Determine the [x, y] coordinate at the center of the cell enclosing the given text.  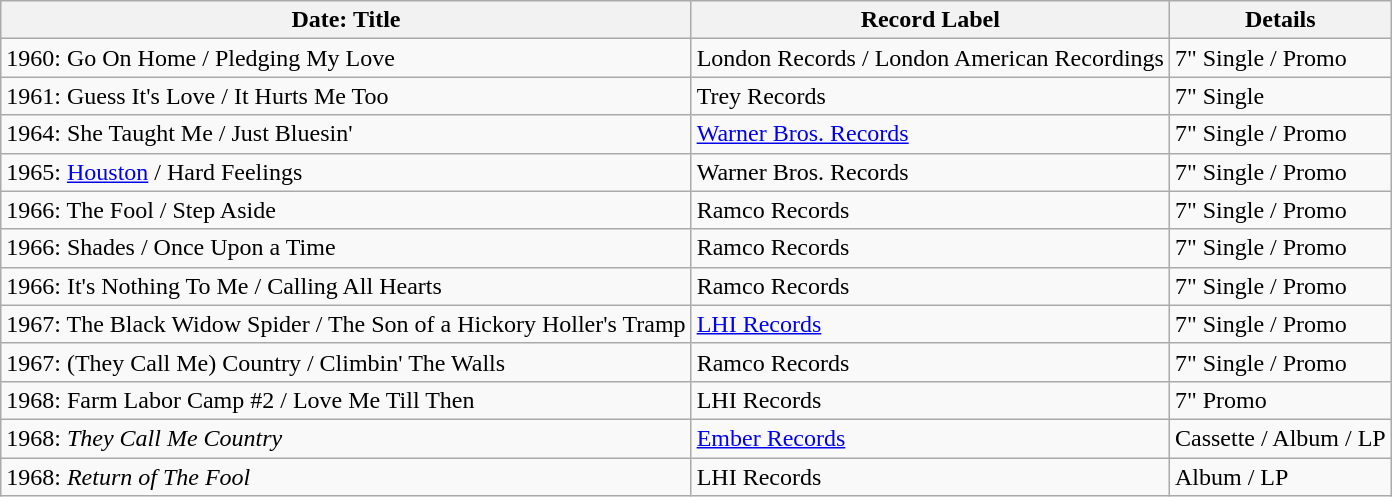
1965: Houston / Hard Feelings [346, 172]
London Records / London American Recordings [930, 58]
1967: The Black Widow Spider / The Son of a Hickory Holler's Tramp [346, 324]
Record Label [930, 20]
Ember Records [930, 438]
1968: Farm Labor Camp #2 / Love Me Till Then [346, 400]
Cassette / Album / LP [1280, 438]
Date: Title [346, 20]
1964: She Taught Me / Just Bluesin' [346, 134]
1966: The Fool / Step Aside [346, 210]
1961: Guess It's Love / It Hurts Me Too [346, 96]
Details [1280, 20]
1968: Return of The Fool [346, 477]
7" Single [1280, 96]
Album / LP [1280, 477]
1967: (They Call Me) Country / Climbin' The Walls [346, 362]
1960: Go On Home / Pledging My Love [346, 58]
1966: It's Nothing To Me / Calling All Hearts [346, 286]
7" Promo [1280, 400]
Trey Records [930, 96]
1966: Shades / Once Upon a Time [346, 248]
1968: They Call Me Country [346, 438]
